Detect which cell encompasses the target text, then output its (x, y) center coordinate. 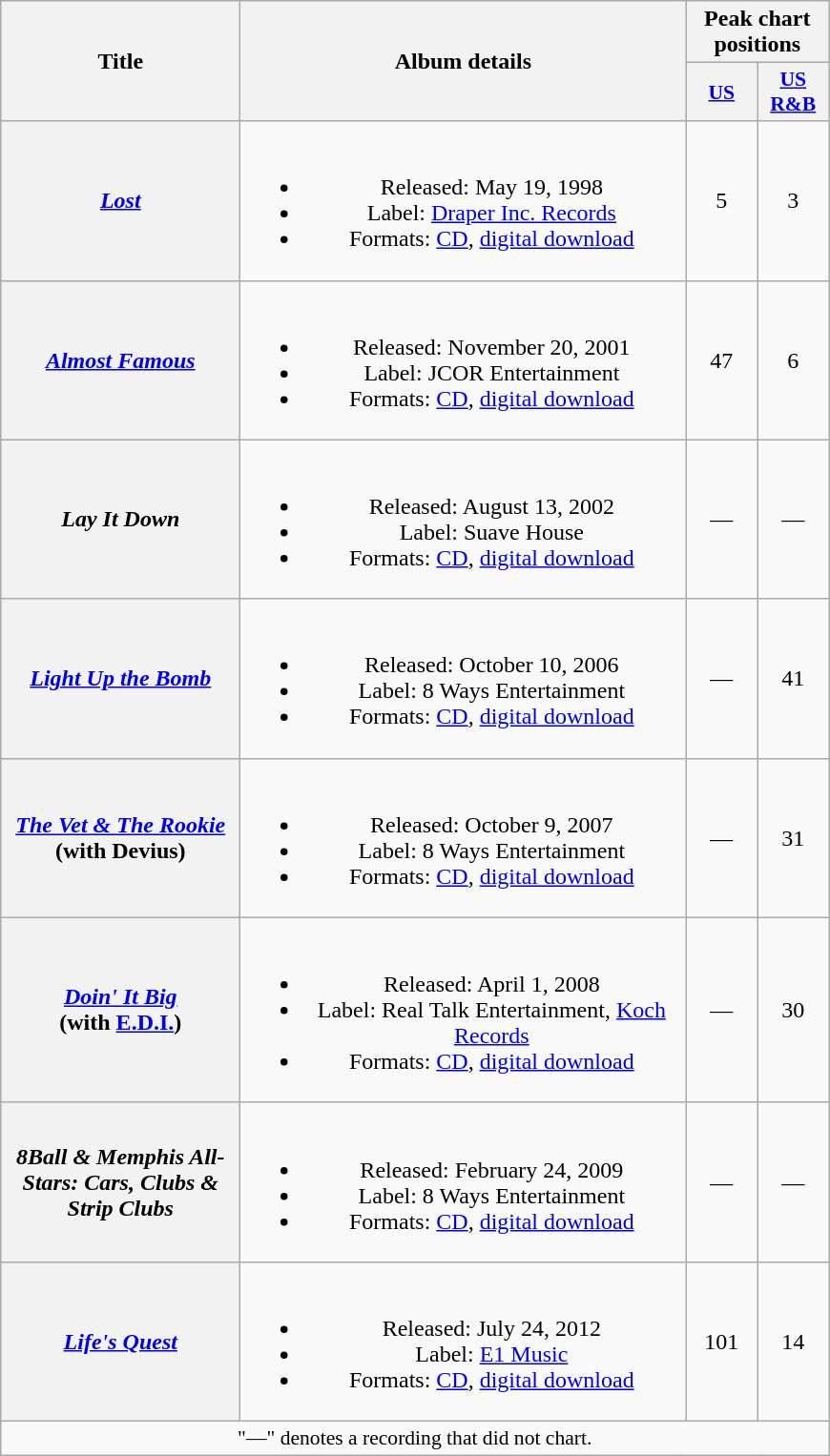
Released: April 1, 2008Label: Real Talk Entertainment, Koch RecordsFormats: CD, digital download (464, 1010)
5 (721, 200)
Light Up the Bomb (120, 679)
Album details (464, 61)
Released: November 20, 2001Label: JCOR EntertainmentFormats: CD, digital download (464, 360)
Released: February 24, 2009Label: 8 Ways EntertainmentFormats: CD, digital download (464, 1182)
3 (794, 200)
Released: August 13, 2002Label: Suave HouseFormats: CD, digital download (464, 519)
"—" denotes a recording that did not chart. (415, 1438)
31 (794, 837)
The Vet & The Rookie(with Devius) (120, 837)
Lost (120, 200)
Doin' It Big(with E.D.I.) (120, 1010)
30 (794, 1010)
14 (794, 1341)
8Ball & Memphis All-Stars: Cars, Clubs & Strip Clubs (120, 1182)
Released: May 19, 1998Label: Draper Inc. RecordsFormats: CD, digital download (464, 200)
Released: July 24, 2012Label: E1 MusicFormats: CD, digital download (464, 1341)
47 (721, 360)
6 (794, 360)
Lay It Down (120, 519)
USR&B (794, 92)
Peak chart positions (757, 32)
Title (120, 61)
Released: October 9, 2007Label: 8 Ways EntertainmentFormats: CD, digital download (464, 837)
Almost Famous (120, 360)
101 (721, 1341)
Released: October 10, 2006Label: 8 Ways EntertainmentFormats: CD, digital download (464, 679)
US (721, 92)
Life's Quest (120, 1341)
41 (794, 679)
